Pinpoint the cell where the given text exists, returning its [X, Y] midpoint coordinate. 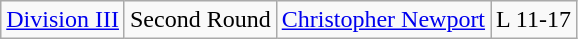
Christopher Newport [383, 20]
L 11-17 [534, 20]
Division III [63, 20]
Second Round [200, 20]
